Detect which cell encompasses the target text, then output its (X, Y) center coordinate. 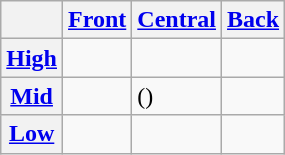
Mid (32, 96)
High (32, 58)
Back (254, 20)
() (177, 96)
Low (32, 134)
Central (177, 20)
Front (98, 20)
